Determine the [x, y] coordinate at the center of the cell enclosing the given text.  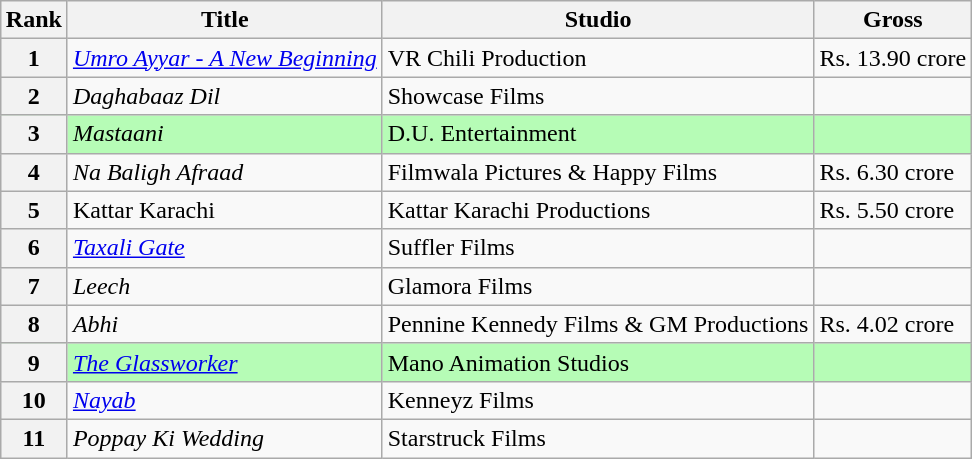
Starstruck Films [598, 438]
Taxali Gate [224, 248]
Glamora Films [598, 286]
Rs. 13.90 crore [893, 58]
Umro Ayyar - A New Beginning [224, 58]
10 [34, 400]
Rs. 4.02 crore [893, 324]
Leech [224, 286]
2 [34, 96]
Poppay Ki Wedding [224, 438]
5 [34, 210]
Daghabaaz Dil [224, 96]
Mano Animation Studios [598, 362]
Abhi [224, 324]
The Glassworker [224, 362]
Title [224, 20]
Studio [598, 20]
7 [34, 286]
VR Chili Production [598, 58]
Rank [34, 20]
11 [34, 438]
Suffler Films [598, 248]
Kenneyz Films [598, 400]
Na Baligh Afraad [224, 172]
Kattar Karachi [224, 210]
Nayab [224, 400]
3 [34, 134]
1 [34, 58]
9 [34, 362]
6 [34, 248]
Mastaani [224, 134]
Pennine Kennedy Films & GM Productions [598, 324]
8 [34, 324]
Filmwala Pictures & Happy Films [598, 172]
Kattar Karachi Productions [598, 210]
Rs. 5.50 crore [893, 210]
Rs. 6.30 crore [893, 172]
D.U. Entertainment [598, 134]
4 [34, 172]
Showcase Films [598, 96]
Gross [893, 20]
